Provide the [x, y] coordinate of the cell's center where the given text is located.  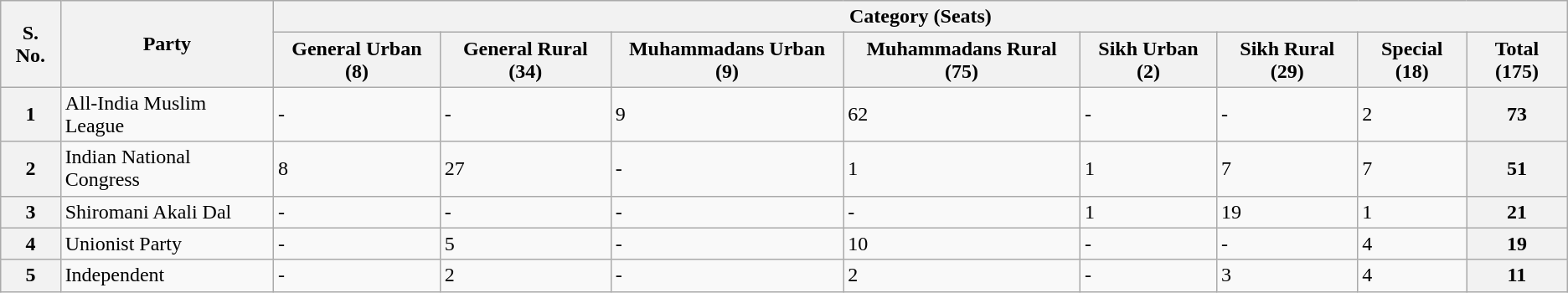
Sikh Rural (29) [1287, 60]
10 [962, 244]
21 [1516, 212]
Category (Seats) [921, 17]
S. No. [30, 44]
Special (18) [1412, 60]
Independent [167, 275]
8 [357, 169]
General Urban (8) [357, 60]
Indian National Congress [167, 169]
Party [167, 44]
51 [1516, 169]
9 [727, 114]
Muhammadans Rural (75) [962, 60]
All-India Muslim League [167, 114]
62 [962, 114]
11 [1516, 275]
Total (175) [1516, 60]
27 [525, 169]
73 [1516, 114]
Muhammadans Urban (9) [727, 60]
Shiromani Akali Dal [167, 212]
Unionist Party [167, 244]
Sikh Urban (2) [1148, 60]
General Rural (34) [525, 60]
